Capture the cell that displays the provided text and extract its [X, Y] central coordinate. 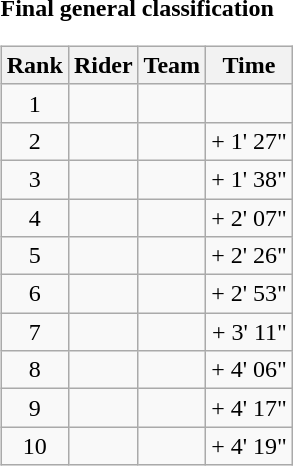
Rank [34, 65]
6 [34, 294]
4 [34, 217]
+ 4' 06" [250, 370]
+ 2' 26" [250, 256]
+ 4' 19" [250, 446]
9 [34, 408]
8 [34, 370]
+ 4' 17" [250, 408]
+ 2' 53" [250, 294]
+ 3' 11" [250, 332]
5 [34, 256]
10 [34, 446]
Time [250, 65]
Rider [103, 65]
Team [172, 65]
+ 2' 07" [250, 217]
3 [34, 179]
+ 1' 27" [250, 141]
7 [34, 332]
1 [34, 103]
+ 1' 38" [250, 179]
2 [34, 141]
